Provide the (X, Y) coordinate of the cell's center where the given text is located.  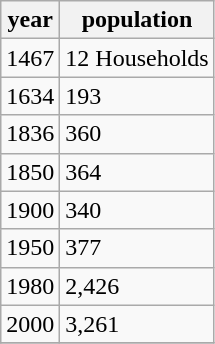
2000 (30, 324)
193 (137, 96)
year (30, 20)
1900 (30, 210)
1980 (30, 286)
12 Households (137, 58)
340 (137, 210)
1467 (30, 58)
3,261 (137, 324)
364 (137, 172)
population (137, 20)
377 (137, 248)
360 (137, 134)
1836 (30, 134)
1950 (30, 248)
2,426 (137, 286)
1634 (30, 96)
1850 (30, 172)
